Capture the cell that displays the provided text and extract its (x, y) central coordinate. 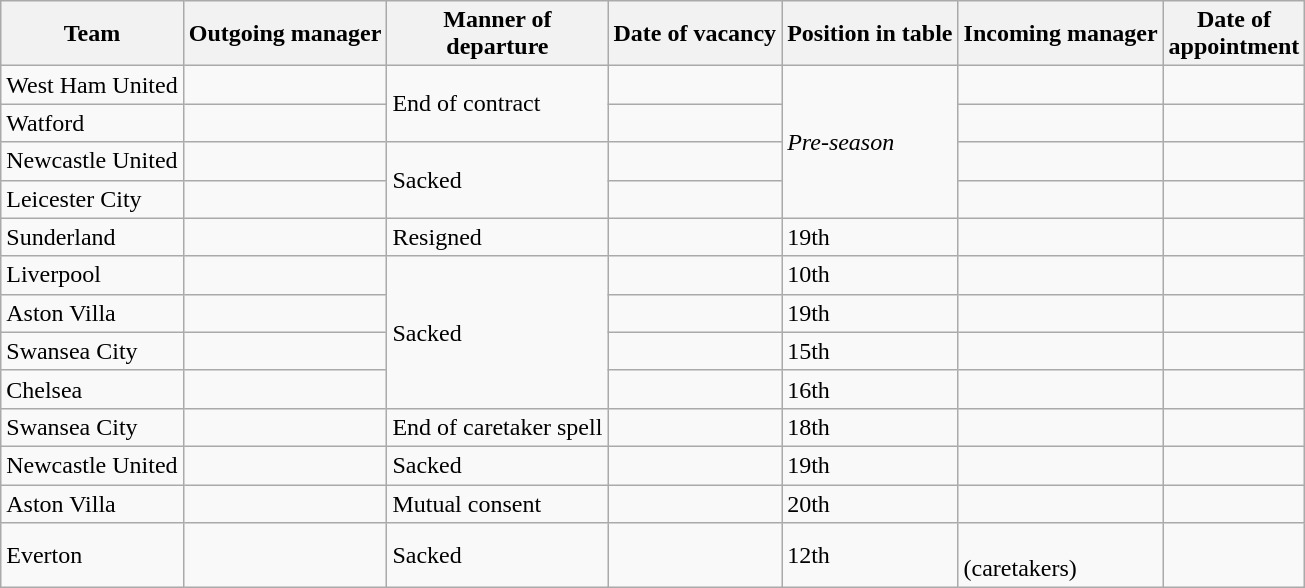
Position in table (870, 34)
Date ofappointment (1234, 34)
20th (870, 503)
Everton (92, 556)
Manner ofdeparture (498, 34)
End of contract (498, 104)
(caretakers) (1060, 556)
Pre-season (870, 142)
Chelsea (92, 389)
Outgoing manager (285, 34)
Liverpool (92, 275)
18th (870, 427)
Mutual consent (498, 503)
Date of vacancy (695, 34)
12th (870, 556)
End of caretaker spell (498, 427)
16th (870, 389)
15th (870, 351)
West Ham United (92, 85)
Team (92, 34)
Leicester City (92, 199)
Incoming manager (1060, 34)
Resigned (498, 237)
Watford (92, 123)
10th (870, 275)
Sunderland (92, 237)
